Return [X, Y] of the center of cell containing provided text 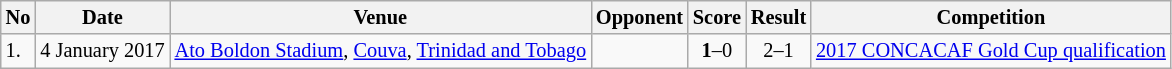
Competition [991, 17]
Result [778, 17]
No [18, 17]
2017 CONCACAF Gold Cup qualification [991, 51]
Date [102, 17]
Opponent [640, 17]
2–1 [778, 51]
1–0 [717, 51]
Venue [380, 17]
1. [18, 51]
Ato Boldon Stadium, Couva, Trinidad and Tobago [380, 51]
Score [717, 17]
4 January 2017 [102, 51]
